Identify which cell holds the provided text, then report its (x, y) central coordinate. 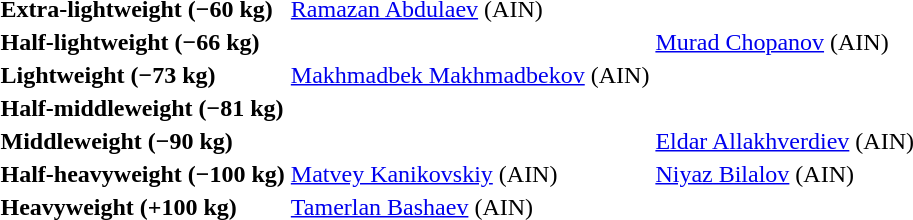
Makhmadbek Makhmadbekov (AIN) (470, 75)
Matvey Kanikovskiy (AIN) (470, 174)
